Identify which cell holds the provided text, then report its (X, Y) central coordinate. 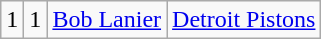
Detroit Pistons (244, 20)
Bob Lanier (107, 20)
